Locate the cell with the specified text and output its [x, y] center coordinate. 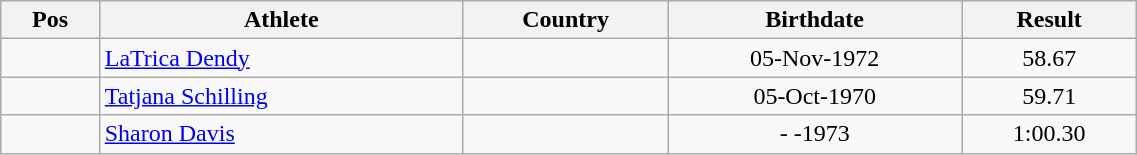
Birthdate [815, 20]
59.71 [1050, 96]
05-Nov-1972 [815, 58]
05-Oct-1970 [815, 96]
Sharon Davis [281, 134]
LaTrica Dendy [281, 58]
Pos [50, 20]
Result [1050, 20]
58.67 [1050, 58]
- -1973 [815, 134]
Tatjana Schilling [281, 96]
Country [565, 20]
1:00.30 [1050, 134]
Athlete [281, 20]
